Return the [x, y] coordinate for the center point of the cell that contains the specified text.  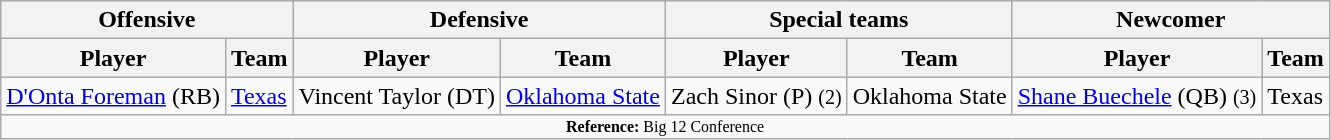
Newcomer [1170, 20]
D'Onta Foreman (RB) [114, 96]
Zach Sinor (P) (2) [756, 96]
Special teams [838, 20]
Vincent Taylor (DT) [396, 96]
Offensive [147, 20]
Defensive [479, 20]
Shane Buechele (QB) (3) [1137, 96]
Reference: Big 12 Conference [666, 127]
